Detect which cell encompasses the target text, then output its (x, y) center coordinate. 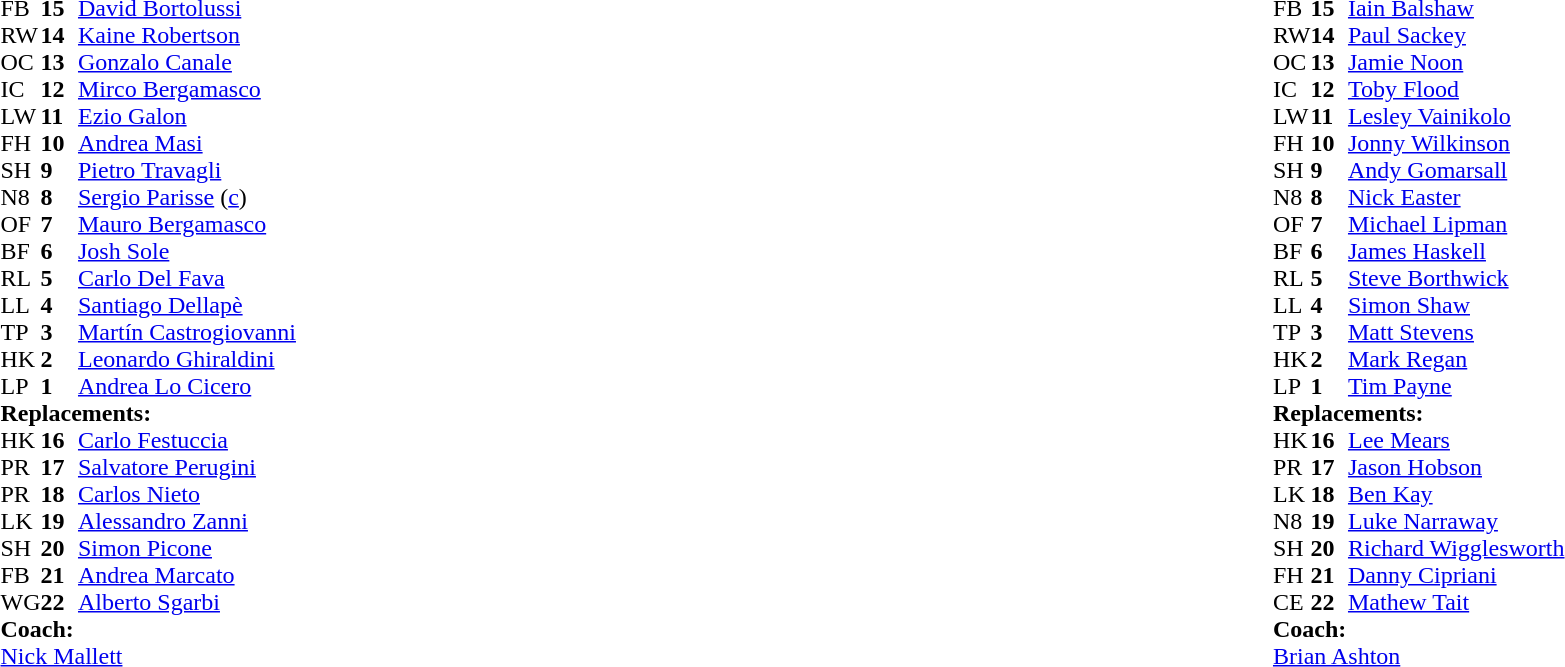
Andy Gomarsall (1456, 170)
Pietro Travagli (187, 170)
Nick Easter (1456, 198)
Kaine Robertson (187, 36)
Santiago Dellapè (187, 306)
Richard Wigglesworth (1456, 548)
Alessandro Zanni (187, 522)
Jason Hobson (1456, 468)
Sergio Parisse (c) (187, 198)
Andrea Marcato (187, 576)
Steve Borthwick (1456, 278)
Ezio Galon (187, 116)
Jonny Wilkinson (1456, 144)
Mathew Tait (1456, 602)
FB (20, 576)
Luke Narraway (1456, 522)
Danny Cipriani (1456, 576)
Toby Flood (1456, 90)
WG (20, 602)
Tim Payne (1456, 386)
Josh Sole (187, 252)
Mirco Bergamasco (187, 90)
Salvatore Perugini (187, 468)
Ben Kay (1456, 494)
Andrea Masi (187, 144)
Mark Regan (1456, 360)
Alberto Sgarbi (187, 602)
Martín Castrogiovanni (187, 332)
Carlos Nieto (187, 494)
Matt Stevens (1456, 332)
CE (1292, 602)
Jamie Noon (1456, 62)
Leonardo Ghiraldini (187, 360)
Simon Shaw (1456, 306)
Mauro Bergamasco (187, 224)
James Haskell (1456, 252)
Lesley Vainikolo (1456, 116)
Lee Mears (1456, 440)
Paul Sackey (1456, 36)
Gonzalo Canale (187, 62)
Simon Picone (187, 548)
Andrea Lo Cicero (187, 386)
Carlo Del Fava (187, 278)
Michael Lipman (1456, 224)
Carlo Festuccia (187, 440)
